For the text-containing cell, return its midpoint in [X, Y] coordinate format. 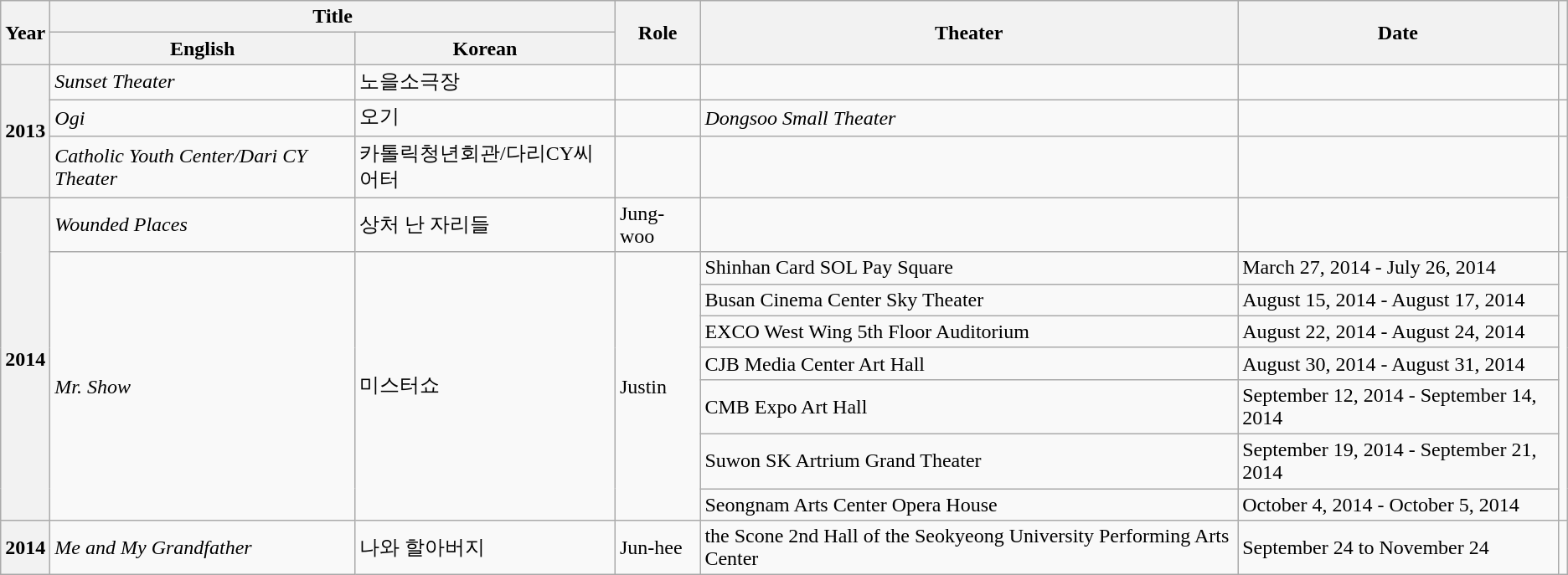
Jung-woo [657, 224]
Seongnam Arts Center Opera House [969, 505]
September 19, 2014 - September 21, 2014 [1399, 460]
CMB Expo Art Hall [969, 407]
2013 [25, 131]
the Scone 2nd Hall of the Seokyeong University Performing Arts Center [969, 547]
Justin [657, 386]
Role [657, 33]
August 22, 2014 - August 24, 2014 [1399, 331]
Wounded Places [203, 224]
노을소극장 [484, 82]
August 15, 2014 - August 17, 2014 [1399, 300]
Theater [969, 33]
September 24 to November 24 [1399, 547]
Suwon SK Artrium Grand Theater [969, 460]
Dongsoo Small Theater [969, 117]
Me and My Grandfather [203, 547]
March 27, 2014 - July 26, 2014 [1399, 268]
September 12, 2014 - September 14, 2014 [1399, 407]
Ogi [203, 117]
CJB Media Center Art Hall [969, 363]
Shinhan Card SOL Pay Square [969, 268]
나와 할아버지 [484, 547]
English [203, 49]
Catholic Youth Center/Dari CY Theater [203, 167]
Korean [484, 49]
Busan Cinema Center Sky Theater [969, 300]
Title [333, 17]
Mr. Show [203, 386]
August 30, 2014 - August 31, 2014 [1399, 363]
Date [1399, 33]
미스터쇼 [484, 386]
Jun-hee [657, 547]
카톨릭청년회관/다리CY씨어터 [484, 167]
Year [25, 33]
오기 [484, 117]
Sunset Theater [203, 82]
October 4, 2014 - October 5, 2014 [1399, 505]
상처 난 자리들 [484, 224]
EXCO West Wing 5th Floor Auditorium [969, 331]
